Scan for the cell matching the given text and deliver its [x, y] coordinate at center. 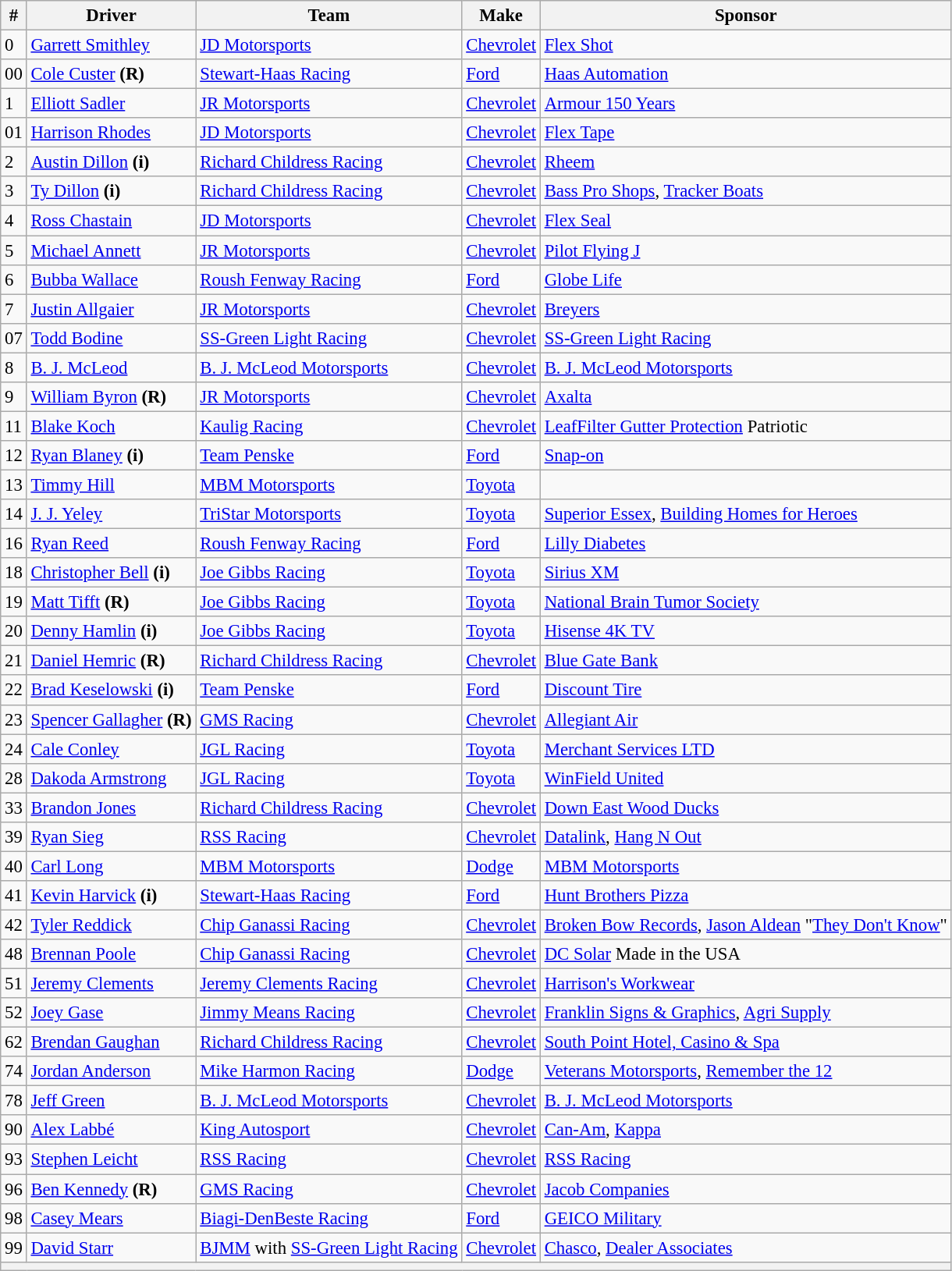
Superior Essex, Building Homes for Heroes [746, 514]
78 [14, 1101]
King Autosport [329, 1131]
Casey Mears [111, 1218]
Spencer Gallagher (R) [111, 719]
24 [14, 749]
Ross Chastain [111, 221]
16 [14, 544]
Jeremy Clements [111, 984]
98 [14, 1218]
Daniel Hemric (R) [111, 661]
19 [14, 602]
6 [14, 279]
Brennan Poole [111, 954]
Sponsor [746, 16]
Down East Wood Ducks [746, 808]
39 [14, 837]
Ben Kennedy (R) [111, 1189]
Dakoda Armstrong [111, 778]
90 [14, 1131]
Todd Bodine [111, 338]
99 [14, 1248]
Cole Custer (R) [111, 74]
28 [14, 778]
1 [14, 104]
Carl Long [111, 866]
21 [14, 661]
Kevin Harvick (i) [111, 896]
GEICO Military [746, 1218]
07 [14, 338]
Sirius XM [746, 573]
Bass Pro Shops, Tracker Boats [746, 191]
Jeff Green [111, 1101]
96 [14, 1189]
Driver [111, 16]
Veterans Motorsports, Remember the 12 [746, 1071]
Harrison Rhodes [111, 133]
Discount Tire [746, 691]
Blue Gate Bank [746, 661]
Jacob Companies [746, 1189]
62 [14, 1042]
Pilot Flying J [746, 250]
5 [14, 250]
14 [14, 514]
David Starr [111, 1248]
42 [14, 925]
Elliott Sadler [111, 104]
00 [14, 74]
WinField United [746, 778]
Brendan Gaughan [111, 1042]
LeafFilter Gutter Protection Patriotic [746, 426]
4 [14, 221]
Franklin Signs & Graphics, Agri Supply [746, 1013]
51 [14, 984]
DC Solar Made in the USA [746, 954]
23 [14, 719]
Austin Dillon (i) [111, 162]
Justin Allgaier [111, 309]
Allegiant Air [746, 719]
Can-Am, Kappa [746, 1131]
22 [14, 691]
William Byron (R) [111, 397]
Mike Harmon Racing [329, 1071]
Snap-on [746, 456]
Jeremy Clements Racing [329, 984]
Kaulig Racing [329, 426]
Timmy Hill [111, 485]
41 [14, 896]
Denny Hamlin (i) [111, 631]
Chasco, Dealer Associates [746, 1248]
# [14, 16]
TriStar Motorsports [329, 514]
B. J. McLeod [111, 367]
52 [14, 1013]
Rheem [746, 162]
Garrett Smithley [111, 45]
Ryan Sieg [111, 837]
Michael Annett [111, 250]
13 [14, 485]
Flex Tape [746, 133]
Cale Conley [111, 749]
40 [14, 866]
20 [14, 631]
Stephen Leicht [111, 1159]
Merchant Services LTD [746, 749]
Ryan Blaney (i) [111, 456]
12 [14, 456]
33 [14, 808]
Broken Bow Records, Jason Aldean "They Don't Know" [746, 925]
Alex Labbé [111, 1131]
Christopher Bell (i) [111, 573]
Hunt Brothers Pizza [746, 896]
Bubba Wallace [111, 279]
11 [14, 426]
Flex Seal [746, 221]
Harrison's Workwear [746, 984]
National Brain Tumor Society [746, 602]
48 [14, 954]
Tyler Reddick [111, 925]
Flex Shot [746, 45]
Haas Automation [746, 74]
2 [14, 162]
Datalink, Hang N Out [746, 837]
Ty Dillon (i) [111, 191]
Blake Koch [111, 426]
South Point Hotel, Casino & Spa [746, 1042]
Matt Tifft (R) [111, 602]
Jimmy Means Racing [329, 1013]
Make [501, 16]
01 [14, 133]
Team [329, 16]
Lilly Diabetes [746, 544]
BJMM with SS-Green Light Racing [329, 1248]
Globe Life [746, 279]
Breyers [746, 309]
Biagi-DenBeste Racing [329, 1218]
Brad Keselowski (i) [111, 691]
3 [14, 191]
7 [14, 309]
Joey Gase [111, 1013]
Armour 150 Years [746, 104]
0 [14, 45]
Axalta [746, 397]
18 [14, 573]
93 [14, 1159]
J. J. Yeley [111, 514]
74 [14, 1071]
8 [14, 367]
Ryan Reed [111, 544]
Brandon Jones [111, 808]
9 [14, 397]
Hisense 4K TV [746, 631]
Jordan Anderson [111, 1071]
